Pinpoint the cell where the given text exists, returning its (x, y) midpoint coordinate. 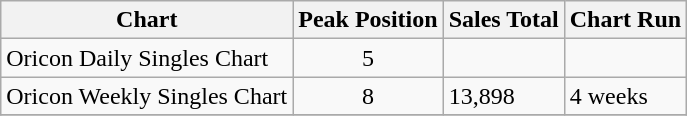
Sales Total (504, 20)
4 weeks (625, 96)
Chart Run (625, 20)
5 (368, 58)
Peak Position (368, 20)
8 (368, 96)
Oricon Weekly Singles Chart (147, 96)
Chart (147, 20)
Oricon Daily Singles Chart (147, 58)
13,898 (504, 96)
